Detect which cell encompasses the target text, then output its [X, Y] center coordinate. 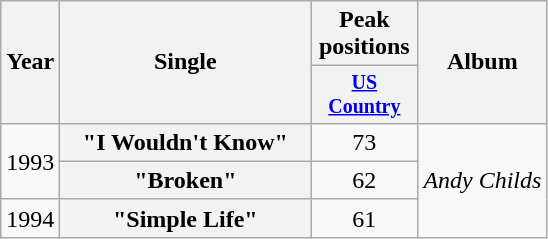
Year [30, 62]
Single [186, 62]
"Broken" [186, 180]
"I Wouldn't Know" [186, 142]
"Simple Life" [186, 218]
Peak positions [364, 34]
62 [364, 180]
1993 [30, 161]
61 [364, 218]
Album [482, 62]
1994 [30, 218]
US Country [364, 94]
Andy Childs [482, 180]
73 [364, 142]
